Return the [X, Y] coordinate for the center point of the cell that contains the specified text.  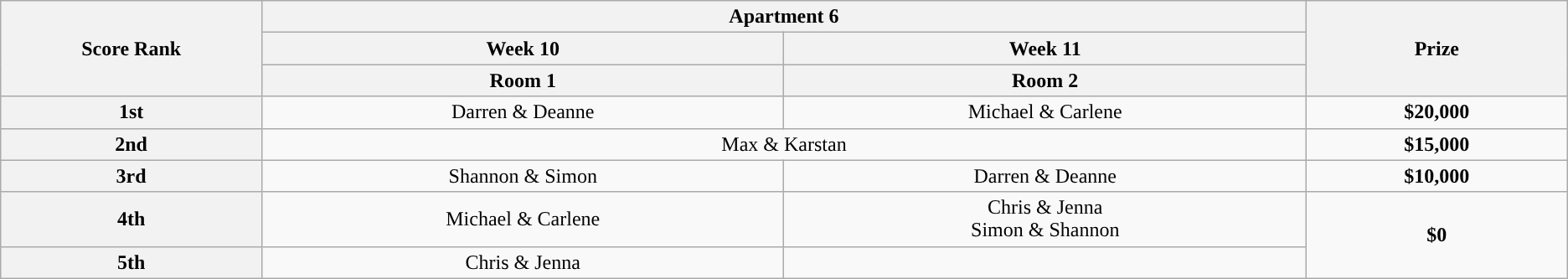
Chris & JennaSimon & Shannon [1045, 220]
5th [132, 262]
$15,000 [1436, 144]
Chris & Jenna [523, 262]
Prize [1436, 49]
Room 2 [1045, 80]
2nd [132, 144]
Score Rank [132, 49]
Room 1 [523, 80]
Week 10 [523, 49]
Apartment 6 [784, 17]
Week 11 [1045, 49]
$10,000 [1436, 176]
$20,000 [1436, 112]
Max & Karstan [784, 144]
4th [132, 220]
3rd [132, 176]
Shannon & Simon [523, 176]
$0 [1436, 235]
1st [132, 112]
